Search for the cell housing the specified text and yield its [X, Y] center coordinate. 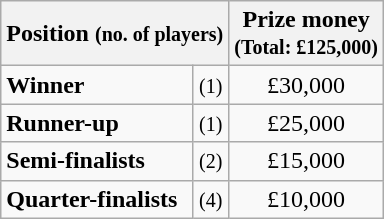
£30,000 [306, 85]
£25,000 [306, 123]
£10,000 [306, 199]
Winner [97, 85]
(4) [211, 199]
Quarter-finalists [97, 199]
Prize money(Total: £125,000) [306, 34]
£15,000 [306, 161]
Semi-finalists [97, 161]
Position (no. of players) [115, 34]
(2) [211, 161]
Runner-up [97, 123]
